Provide the (x, y) coordinate of the cell's center where the given text is located.  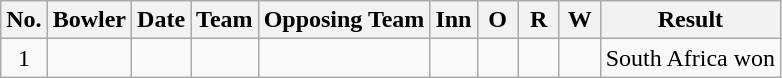
1 (24, 58)
Team (225, 20)
No. (24, 20)
R (538, 20)
Result (690, 20)
Opposing Team (344, 20)
South Africa won (690, 58)
Inn (454, 20)
O (498, 20)
Date (162, 20)
Bowler (89, 20)
W (580, 20)
